Pinpoint the cell where the given text exists, returning its (X, Y) midpoint coordinate. 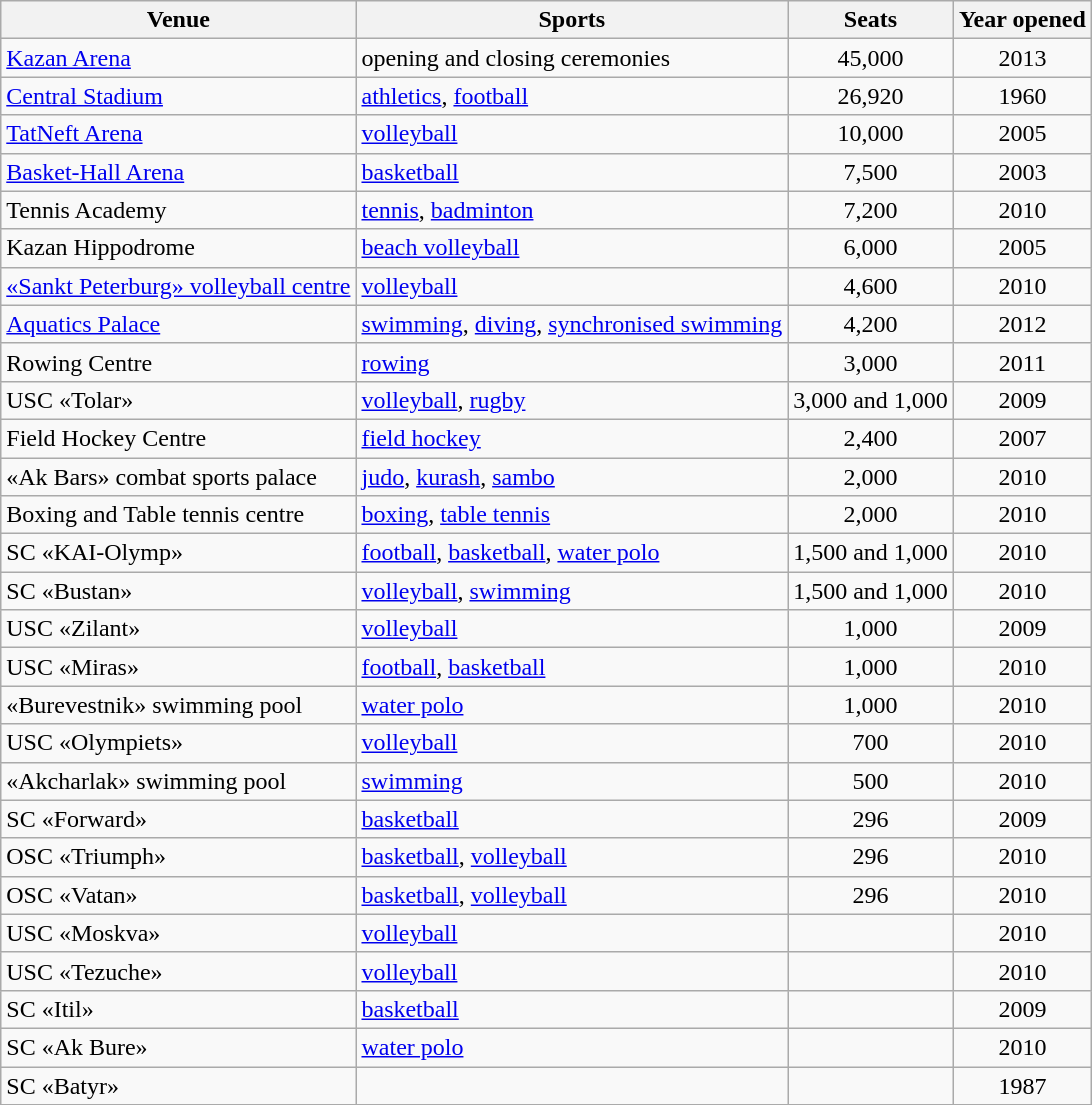
26,920 (871, 96)
1960 (1022, 96)
2011 (1022, 362)
6,000 (871, 248)
USC «Moskva» (178, 933)
boxing, table tennis (572, 515)
4,200 (871, 324)
football, basketball, water polo (572, 553)
«Sankt Peterburg» volleyball centre (178, 286)
500 (871, 781)
2,400 (871, 438)
2012 (1022, 324)
Tennis Academy (178, 210)
«Ak Bars» combat sports palace (178, 477)
OSC «Vatan» (178, 895)
SC «KAI-Olymp» (178, 553)
SC «Bustan» (178, 591)
2007 (1022, 438)
SC «Forward» (178, 819)
Central Stadium (178, 96)
SC «Itil» (178, 1009)
SC «Ak Bure» (178, 1047)
7,200 (871, 210)
7,500 (871, 172)
USC «Olympiets» (178, 743)
3,000 (871, 362)
Sports (572, 20)
USC «Miras» (178, 667)
judo, kurash, sambo (572, 477)
athletics, football (572, 96)
swimming, diving, synchronised swimming (572, 324)
volleyball, rugby (572, 400)
Venue (178, 20)
3,000 and 1,000 (871, 400)
Boxing and Table tennis centre (178, 515)
TatNeft Arena (178, 134)
Rowing Centre (178, 362)
«Burevestnik» swimming pool (178, 705)
45,000 (871, 58)
USC «Tolar» (178, 400)
Basket-Hall Arena (178, 172)
Field Hockey Centre (178, 438)
swimming (572, 781)
2003 (1022, 172)
Kazan Arena (178, 58)
SC «Batyr» (178, 1085)
football, basketball (572, 667)
Year opened (1022, 20)
field hockey (572, 438)
Seats (871, 20)
volleyball, swimming (572, 591)
rowing (572, 362)
«Akcharlak» swimming pool (178, 781)
1987 (1022, 1085)
USC «Zilant» (178, 629)
10,000 (871, 134)
opening and closing ceremonies (572, 58)
700 (871, 743)
tennis, badminton (572, 210)
OSC «Triumph» (178, 857)
Aquatics Palace (178, 324)
USC «Tezuche» (178, 971)
4,600 (871, 286)
Kazan Hippodrome (178, 248)
2013 (1022, 58)
beach volleyball (572, 248)
